Locate the cell with the specified text and output its [X, Y] center coordinate. 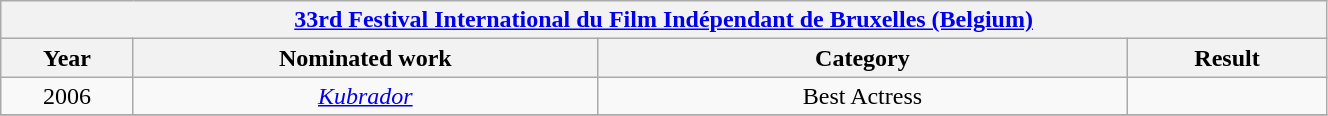
Nominated work [365, 58]
Year [68, 58]
Best Actress [862, 96]
Result [1228, 58]
Kubrador [365, 96]
2006 [68, 96]
Category [862, 58]
33rd Festival International du Film Indépendant de Bruxelles (Belgium) [664, 20]
